Identify which cell holds the provided text, then report its [x, y] central coordinate. 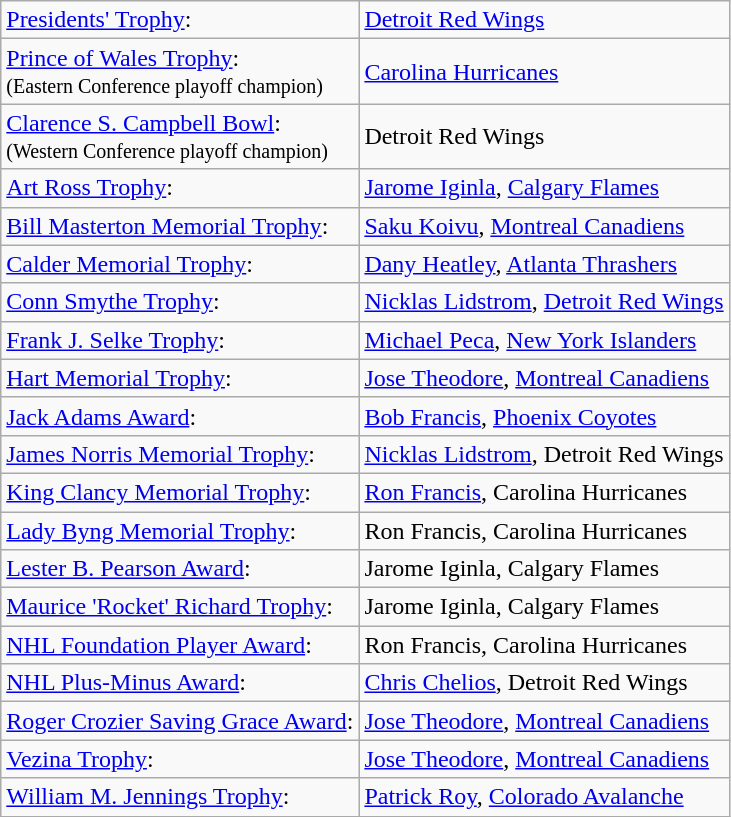
Chris Chelios, Detroit Red Wings [544, 683]
Michael Peca, New York Islanders [544, 340]
Frank J. Selke Trophy: [180, 340]
Carolina Hurricanes [544, 72]
NHL Foundation Player Award: [180, 645]
Roger Crozier Saving Grace Award: [180, 721]
Conn Smythe Trophy: [180, 302]
Bill Masterton Memorial Trophy: [180, 226]
Vezina Trophy: [180, 759]
Jack Adams Award: [180, 416]
Dany Heatley, Atlanta Thrashers [544, 264]
James Norris Memorial Trophy: [180, 454]
Bob Francis, Phoenix Coyotes [544, 416]
Clarence S. Campbell Bowl: (Western Conference playoff champion) [180, 136]
Prince of Wales Trophy: (Eastern Conference playoff champion) [180, 72]
Patrick Roy, Colorado Avalanche [544, 797]
Lady Byng Memorial Trophy: [180, 531]
William M. Jennings Trophy: [180, 797]
Maurice 'Rocket' Richard Trophy: [180, 607]
King Clancy Memorial Trophy: [180, 492]
Hart Memorial Trophy: [180, 378]
Calder Memorial Trophy: [180, 264]
Lester B. Pearson Award: [180, 569]
Presidents' Trophy: [180, 20]
Saku Koivu, Montreal Canadiens [544, 226]
NHL Plus-Minus Award: [180, 683]
Art Ross Trophy: [180, 188]
